Return the (x, y) coordinate for the center point of the cell that contains the specified text.  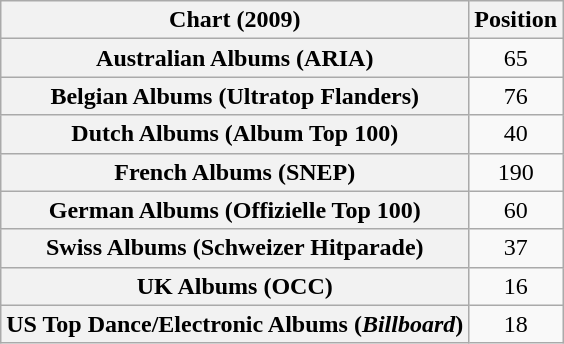
16 (516, 286)
German Albums (Offizielle Top 100) (235, 210)
French Albums (SNEP) (235, 172)
60 (516, 210)
Dutch Albums (Album Top 100) (235, 134)
18 (516, 324)
40 (516, 134)
Swiss Albums (Schweizer Hitparade) (235, 248)
76 (516, 96)
65 (516, 58)
Belgian Albums (Ultratop Flanders) (235, 96)
190 (516, 172)
UK Albums (OCC) (235, 286)
Position (516, 20)
Australian Albums (ARIA) (235, 58)
37 (516, 248)
US Top Dance/Electronic Albums (Billboard) (235, 324)
Chart (2009) (235, 20)
